Find where the given text appears and provide that cell's center as (x, y) coordinate. 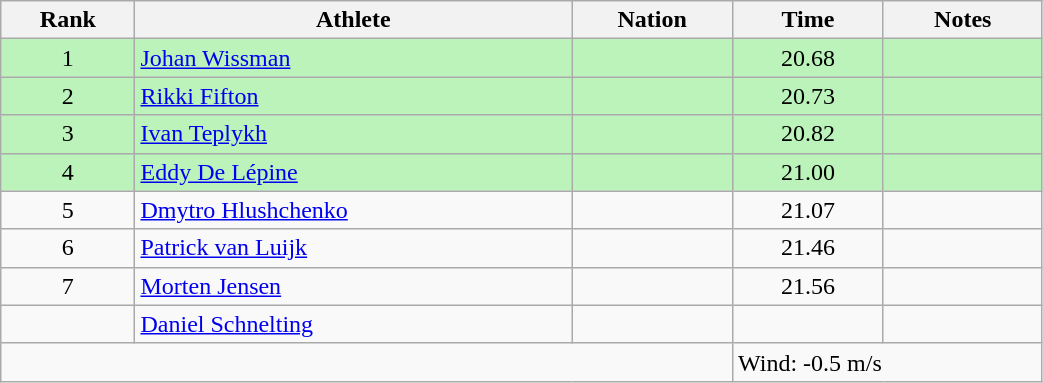
3 (68, 134)
20.68 (808, 58)
Wind: -0.5 m/s (888, 362)
Morten Jensen (354, 286)
6 (68, 248)
21.56 (808, 286)
Nation (652, 20)
Ivan Teplykh (354, 134)
Notes (962, 20)
Rank (68, 20)
4 (68, 172)
Patrick van Luijk (354, 248)
Time (808, 20)
1 (68, 58)
21.00 (808, 172)
Dmytro Hlushchenko (354, 210)
Rikki Fifton (354, 96)
5 (68, 210)
Eddy De Lépine (354, 172)
20.73 (808, 96)
21.46 (808, 248)
Johan Wissman (354, 58)
7 (68, 286)
2 (68, 96)
Daniel Schnelting (354, 324)
20.82 (808, 134)
Athlete (354, 20)
21.07 (808, 210)
